Detect which cell encompasses the target text, then output its [x, y] center coordinate. 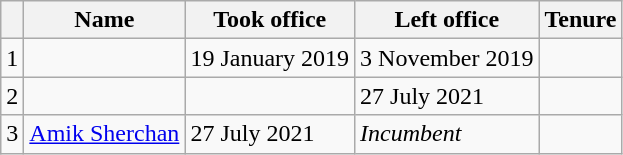
3 [12, 134]
Amik Sherchan [104, 134]
Took office [270, 20]
19 January 2019 [270, 58]
2 [12, 96]
Name [104, 20]
Incumbent [447, 134]
Left office [447, 20]
1 [12, 58]
3 November 2019 [447, 58]
Tenure [580, 20]
